Return the (x, y) coordinate for the center point of the cell that contains the specified text.  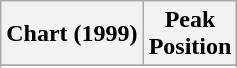
PeakPosition (190, 34)
Chart (1999) (72, 34)
